For the text-containing cell, return its midpoint in (x, y) coordinate format. 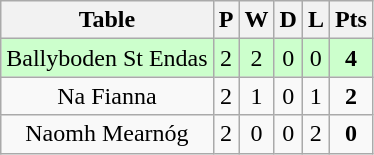
Naomh Mearnóg (107, 134)
Ballyboden St Endas (107, 58)
W (256, 20)
Na Fianna (107, 96)
D (288, 20)
L (316, 20)
Table (107, 20)
4 (350, 58)
P (226, 20)
Pts (350, 20)
